From the cell containing the given text, extract its center point as [x, y] coordinate. 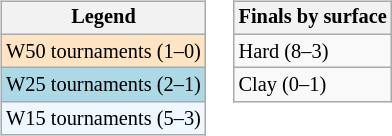
W15 tournaments (5–3) [103, 119]
W25 tournaments (2–1) [103, 85]
Finals by surface [313, 18]
Legend [103, 18]
W50 tournaments (1–0) [103, 51]
Clay (0–1) [313, 85]
Hard (8–3) [313, 51]
